Return the (x, y) coordinate for the center point of the cell that contains the specified text.  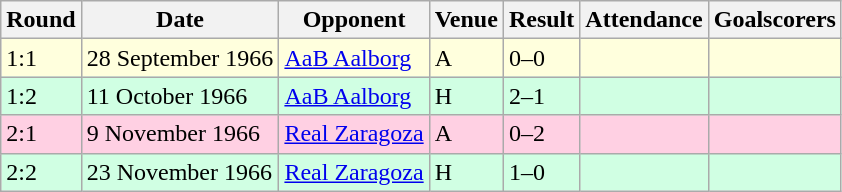
Result (541, 20)
Round (41, 20)
1:1 (41, 58)
Opponent (354, 20)
0–2 (541, 134)
Venue (466, 20)
2–1 (541, 96)
1–0 (541, 172)
11 October 1966 (180, 96)
2:2 (41, 172)
2:1 (41, 134)
23 November 1966 (180, 172)
Goalscorers (774, 20)
Attendance (644, 20)
1:2 (41, 96)
Date (180, 20)
28 September 1966 (180, 58)
9 November 1966 (180, 134)
0–0 (541, 58)
